Return (x, y) of the center of cell containing provided text 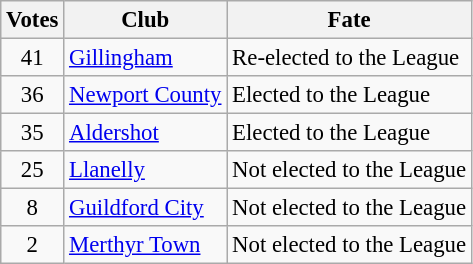
Fate (350, 20)
Re-elected to the League (350, 58)
25 (32, 170)
41 (32, 58)
35 (32, 133)
Guildford City (146, 208)
36 (32, 95)
Newport County (146, 95)
Club (146, 20)
Merthyr Town (146, 245)
Gillingham (146, 58)
Llanelly (146, 170)
2 (32, 245)
Aldershot (146, 133)
8 (32, 208)
Votes (32, 20)
